Extract the (X, Y) coordinate from the center of the cell holding the provided text.  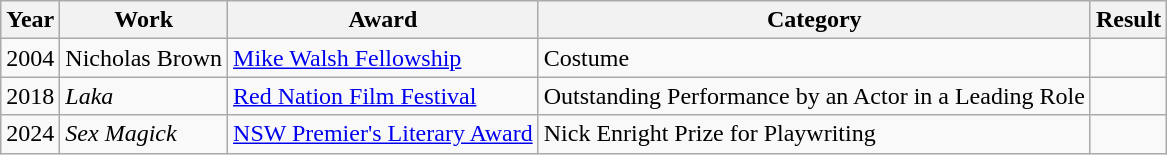
Result (1128, 20)
2004 (30, 58)
Outstanding Performance by an Actor in a Leading Role (814, 96)
Red Nation Film Festival (384, 96)
NSW Premier's Literary Award (384, 134)
Costume (814, 58)
Nick Enright Prize for Playwriting (814, 134)
2018 (30, 96)
2024 (30, 134)
Year (30, 20)
Laka (144, 96)
Award (384, 20)
Category (814, 20)
Work (144, 20)
Mike Walsh Fellowship (384, 58)
Nicholas Brown (144, 58)
Sex Magick (144, 134)
